For the text-containing cell, return its midpoint in [X, Y] coordinate format. 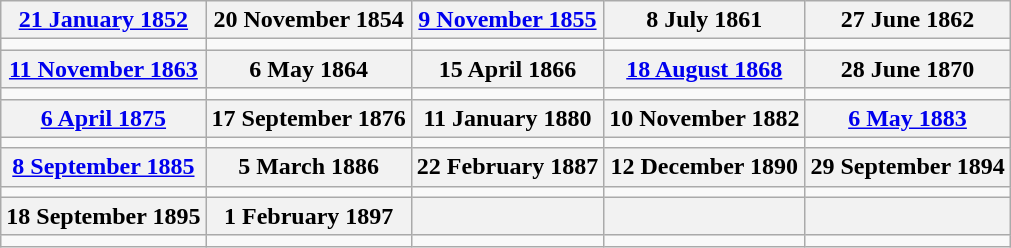
18 September 1895 [104, 216]
18 August 1868 [704, 69]
10 November 1882 [704, 118]
8 July 1861 [704, 20]
6 May 1864 [308, 69]
29 September 1894 [908, 167]
17 September 1876 [308, 118]
15 April 1866 [507, 69]
6 May 1883 [908, 118]
9 November 1855 [507, 20]
11 January 1880 [507, 118]
27 June 1862 [908, 20]
5 March 1886 [308, 167]
28 June 1870 [908, 69]
8 September 1885 [104, 167]
1 February 1897 [308, 216]
11 November 1863 [104, 69]
6 April 1875 [104, 118]
21 January 1852 [104, 20]
20 November 1854 [308, 20]
12 December 1890 [704, 167]
22 February 1887 [507, 167]
